Provide the [x, y] coordinate of the cell's center where the given text is located.  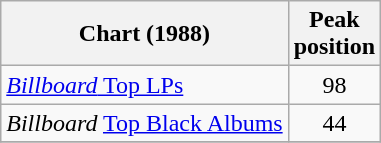
Chart (1988) [144, 34]
Peakposition [334, 34]
Billboard Top Black Albums [144, 123]
44 [334, 123]
98 [334, 85]
Billboard Top LPs [144, 85]
